Locate the cell with the specified text and output its [x, y] center coordinate. 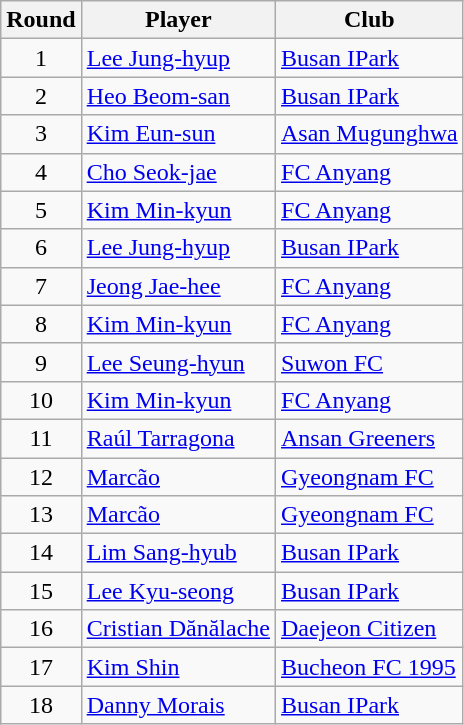
12 [41, 477]
Raúl Tarragona [178, 438]
Bucheon FC 1995 [370, 667]
17 [41, 667]
Lee Seung-hyun [178, 362]
Kim Eun-sun [178, 134]
1 [41, 58]
2 [41, 96]
Cristian Dănălache [178, 629]
Jeong Jae-hee [178, 286]
Ansan Greeners [370, 438]
Danny Morais [178, 705]
Cho Seok-jae [178, 172]
Asan Mugunghwa [370, 134]
Kim Shin [178, 667]
7 [41, 286]
Heo Beom-san [178, 96]
Player [178, 20]
13 [41, 515]
Lim Sang-hyub [178, 553]
Suwon FC [370, 362]
6 [41, 248]
10 [41, 400]
11 [41, 438]
Daejeon Citizen [370, 629]
16 [41, 629]
18 [41, 705]
3 [41, 134]
15 [41, 591]
8 [41, 324]
9 [41, 362]
Club [370, 20]
14 [41, 553]
Round [41, 20]
4 [41, 172]
5 [41, 210]
Lee Kyu-seong [178, 591]
